Return the (X, Y) coordinate for the center point of the cell that contains the specified text.  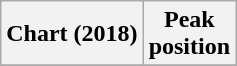
Peakposition (189, 34)
Chart (2018) (72, 34)
